Determine the (X, Y) coordinate at the center of the cell enclosing the given text.  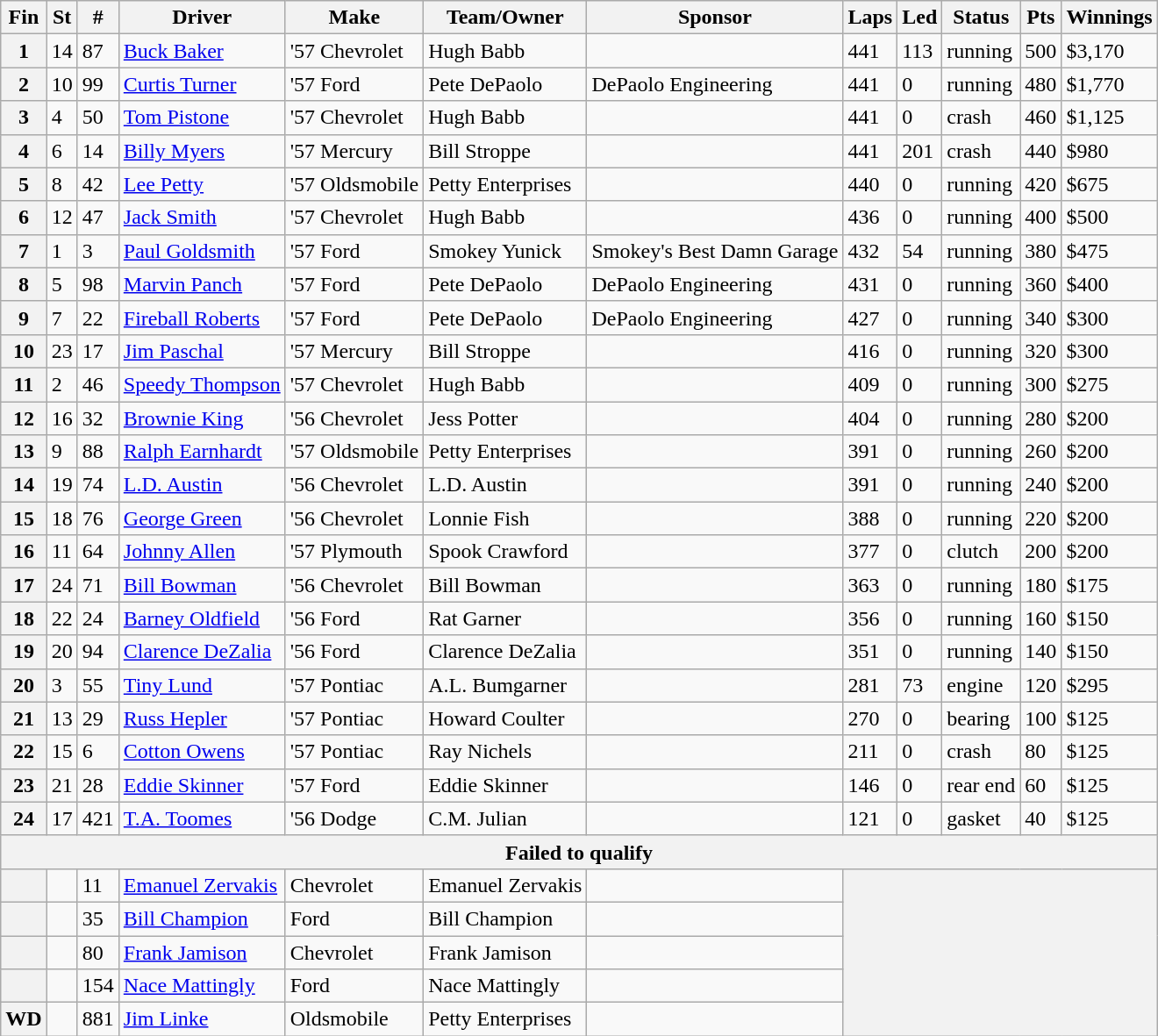
121 (870, 818)
clutch (981, 552)
28 (98, 785)
388 (870, 518)
'56 Dodge (354, 818)
74 (98, 485)
$400 (1109, 284)
29 (98, 718)
$500 (1109, 218)
73 (919, 685)
Cotton Owens (202, 752)
Barney Oldfield (202, 618)
416 (870, 351)
211 (870, 752)
$1,770 (1109, 84)
$3,170 (1109, 51)
'57 Plymouth (354, 552)
$295 (1109, 685)
Fireball Roberts (202, 318)
46 (98, 384)
Ray Nichels (505, 752)
George Green (202, 518)
Winnings (1109, 18)
35 (98, 918)
Team/Owner (505, 18)
71 (98, 585)
Sponsor (715, 18)
432 (870, 251)
Smokey's Best Damn Garage (715, 251)
Jim Paschal (202, 351)
Rat Garner (505, 618)
C.M. Julian (505, 818)
rear end (981, 785)
140 (1040, 652)
400 (1040, 218)
St (61, 18)
$675 (1109, 184)
220 (1040, 518)
Ralph Earnhardt (202, 452)
Marvin Panch (202, 284)
Smokey Yunick (505, 251)
87 (98, 51)
$275 (1109, 384)
421 (98, 818)
gasket (981, 818)
200 (1040, 552)
431 (870, 284)
154 (98, 986)
Johnny Allen (202, 552)
54 (919, 251)
Pts (1040, 18)
146 (870, 785)
$175 (1109, 585)
356 (870, 618)
A.L. Bumgarner (505, 685)
Paul Goldsmith (202, 251)
281 (870, 685)
Oldsmobile (354, 1019)
320 (1040, 351)
32 (98, 418)
351 (870, 652)
180 (1040, 585)
T.A. Toomes (202, 818)
260 (1040, 452)
Status (981, 18)
engine (981, 685)
Spook Crawford (505, 552)
480 (1040, 84)
427 (870, 318)
50 (98, 118)
270 (870, 718)
Failed to qualify (579, 852)
Make (354, 18)
$475 (1109, 251)
420 (1040, 184)
360 (1040, 284)
bearing (981, 718)
Tiny Lund (202, 685)
404 (870, 418)
377 (870, 552)
40 (1040, 818)
Laps (870, 18)
300 (1040, 384)
98 (98, 284)
Howard Coulter (505, 718)
Tom Pistone (202, 118)
47 (98, 218)
Lee Petty (202, 184)
436 (870, 218)
94 (98, 652)
881 (98, 1019)
55 (98, 685)
240 (1040, 485)
Fin (24, 18)
60 (1040, 785)
$1,125 (1109, 118)
340 (1040, 318)
Driver (202, 18)
Lonnie Fish (505, 518)
Brownie King (202, 418)
Led (919, 18)
280 (1040, 418)
$980 (1109, 151)
100 (1040, 718)
160 (1040, 618)
460 (1040, 118)
380 (1040, 251)
120 (1040, 685)
Russ Hepler (202, 718)
363 (870, 585)
64 (98, 552)
Curtis Turner (202, 84)
Billy Myers (202, 151)
42 (98, 184)
113 (919, 51)
Jess Potter (505, 418)
88 (98, 452)
76 (98, 518)
201 (919, 151)
Jim Linke (202, 1019)
Speedy Thompson (202, 384)
Buck Baker (202, 51)
# (98, 18)
99 (98, 84)
WD (24, 1019)
Jack Smith (202, 218)
409 (870, 384)
500 (1040, 51)
